Return (X, Y) of the center of cell containing provided text 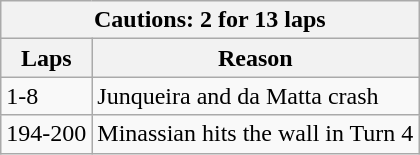
Junqueira and da Matta crash (256, 96)
Minassian hits the wall in Turn 4 (256, 134)
194-200 (46, 134)
1-8 (46, 96)
Laps (46, 58)
Cautions: 2 for 13 laps (210, 20)
Reason (256, 58)
